Search for the cell housing the specified text and yield its [X, Y] center coordinate. 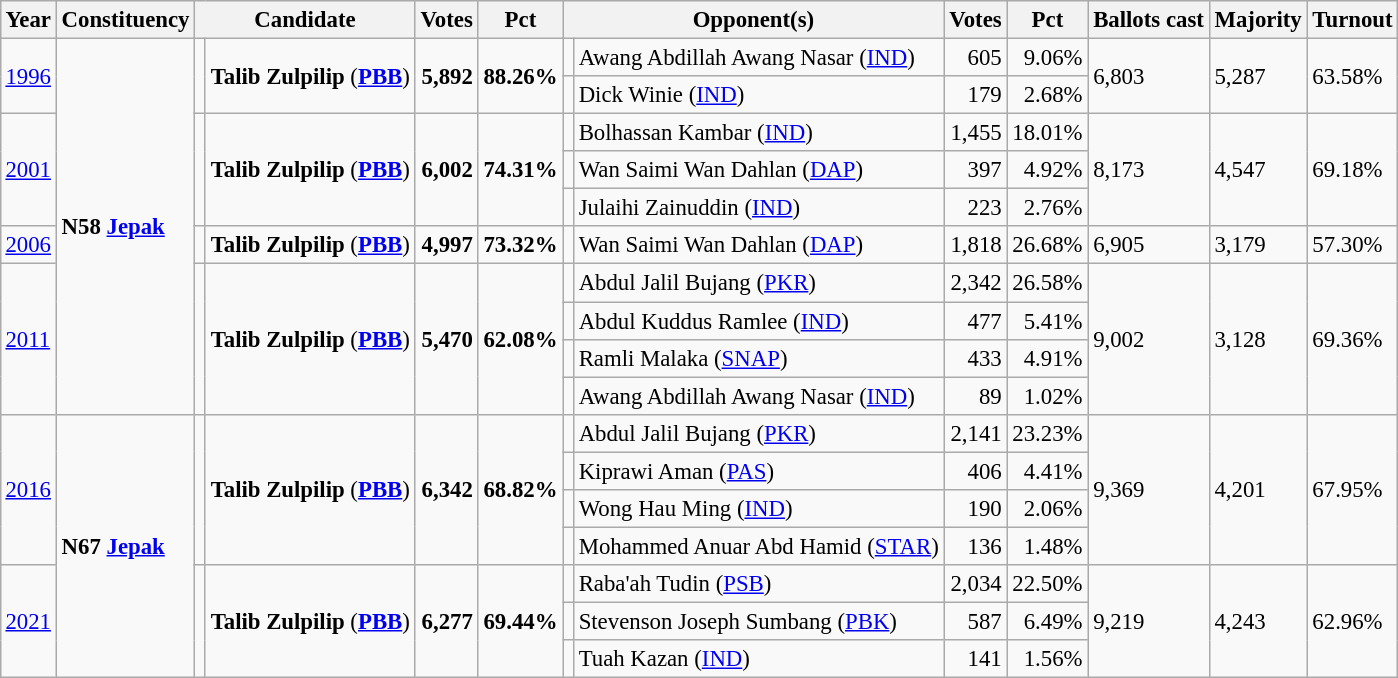
5,892 [446, 76]
2.06% [1048, 508]
Year [28, 20]
4,547 [1258, 170]
605 [976, 57]
69.36% [1352, 339]
2011 [28, 339]
4.41% [1048, 471]
2.68% [1048, 95]
6,002 [446, 170]
2001 [28, 170]
57.30% [1352, 245]
Mohammed Anuar Abd Hamid (STAR) [758, 546]
62.08% [520, 339]
Julaihi Zainuddin (IND) [758, 208]
1.02% [1048, 396]
N67 Jepak [125, 546]
3,128 [1258, 339]
Tuah Kazan (IND) [758, 659]
26.58% [1048, 283]
587 [976, 621]
2,034 [976, 584]
8,173 [1148, 170]
9.06% [1048, 57]
69.44% [520, 622]
Turnout [1352, 20]
18.01% [1048, 133]
6,342 [446, 489]
Raba'ah Tudin (PSB) [758, 584]
4,243 [1258, 622]
1,455 [976, 133]
Kiprawi Aman (PAS) [758, 471]
Candidate [305, 20]
4,201 [1258, 489]
N58 Jepak [125, 226]
141 [976, 659]
1.56% [1048, 659]
190 [976, 508]
5.41% [1048, 321]
6.49% [1048, 621]
9,219 [1148, 622]
73.32% [520, 245]
63.58% [1352, 76]
Abdul Kuddus Ramlee (IND) [758, 321]
477 [976, 321]
62.96% [1352, 622]
1,818 [976, 245]
3,179 [1258, 245]
5,470 [446, 339]
6,803 [1148, 76]
88.26% [520, 76]
2.76% [1048, 208]
4.91% [1048, 358]
179 [976, 95]
5,287 [1258, 76]
2006 [28, 245]
Dick Winie (IND) [758, 95]
4,997 [446, 245]
2,141 [976, 433]
406 [976, 471]
Wong Hau Ming (IND) [758, 508]
2021 [28, 622]
Ballots cast [1148, 20]
23.23% [1048, 433]
1996 [28, 76]
9,369 [1148, 489]
1.48% [1048, 546]
68.82% [520, 489]
Ramli Malaka (SNAP) [758, 358]
433 [976, 358]
Stevenson Joseph Sumbang (PBK) [758, 621]
Opponent(s) [754, 20]
Bolhassan Kambar (IND) [758, 133]
Constituency [125, 20]
2016 [28, 489]
67.95% [1352, 489]
6,905 [1148, 245]
89 [976, 396]
397 [976, 170]
9,002 [1148, 339]
22.50% [1048, 584]
136 [976, 546]
223 [976, 208]
6,277 [446, 622]
2,342 [976, 283]
74.31% [520, 170]
26.68% [1048, 245]
69.18% [1352, 170]
4.92% [1048, 170]
Majority [1258, 20]
